Output the [X, Y] coordinate of the center of the cell containing the given text.  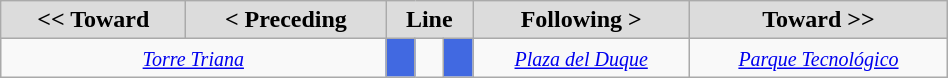
Line [430, 20]
Plaza del Duque [582, 58]
Toward >> [819, 20]
Torre Triana [194, 58]
Following > [582, 20]
< Preceding [286, 20]
Parque Tecnológico [819, 58]
<< Toward [94, 20]
